Scan for the cell matching the given text and deliver its (X, Y) coordinate at center. 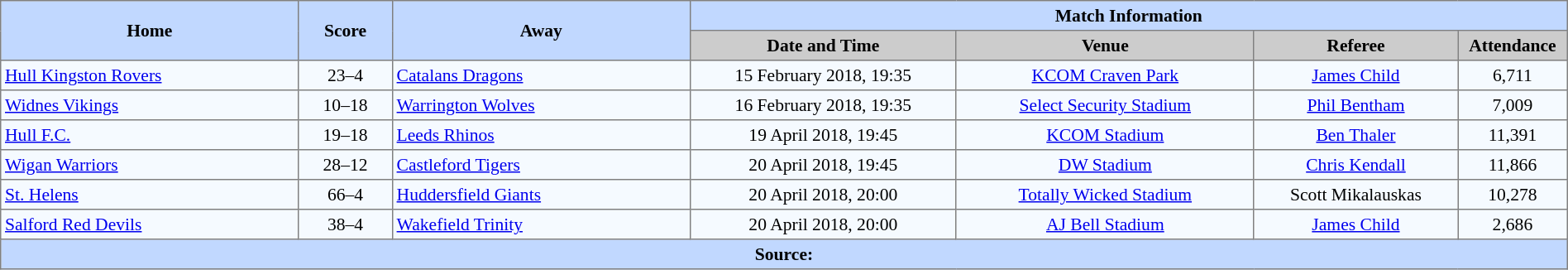
Home (150, 31)
Castleford Tigers (541, 165)
10,278 (1513, 195)
38–4 (346, 224)
AJ Bell Stadium (1105, 224)
28–12 (346, 165)
10–18 (346, 105)
19 April 2018, 19:45 (823, 135)
Hull F.C. (150, 135)
Referee (1355, 46)
Select Security Stadium (1105, 105)
Date and Time (823, 46)
Away (541, 31)
Catalans Dragons (541, 75)
16 February 2018, 19:35 (823, 105)
Totally Wicked Stadium (1105, 195)
Scott Mikalauskas (1355, 195)
15 February 2018, 19:35 (823, 75)
St. Helens (150, 195)
Wakefield Trinity (541, 224)
Phil Bentham (1355, 105)
Huddersfield Giants (541, 195)
66–4 (346, 195)
Venue (1105, 46)
Attendance (1513, 46)
7,009 (1513, 105)
KCOM Stadium (1105, 135)
11,866 (1513, 165)
20 April 2018, 19:45 (823, 165)
11,391 (1513, 135)
Salford Red Devils (150, 224)
Leeds Rhinos (541, 135)
Widnes Vikings (150, 105)
Source: (784, 254)
23–4 (346, 75)
Wigan Warriors (150, 165)
Ben Thaler (1355, 135)
Chris Kendall (1355, 165)
DW Stadium (1105, 165)
6,711 (1513, 75)
Score (346, 31)
19–18 (346, 135)
Warrington Wolves (541, 105)
KCOM Craven Park (1105, 75)
Hull Kingston Rovers (150, 75)
2,686 (1513, 224)
Match Information (1128, 16)
